Extract the [X, Y] coordinate from the center of the cell holding the provided text.  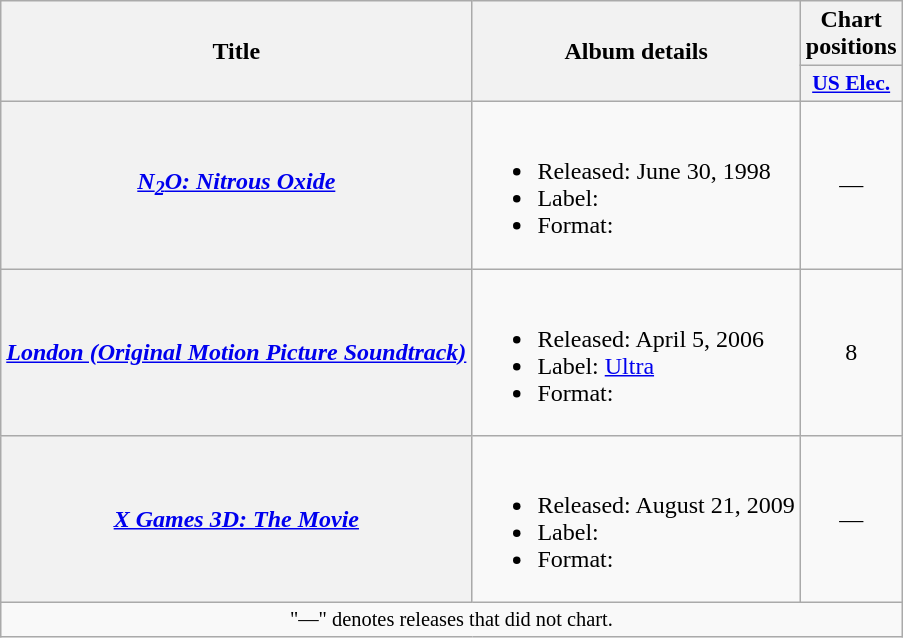
Released: June 30, 1998Label:Format: [636, 184]
8 [851, 352]
Album details [636, 52]
Released: August 21, 2009Label:Format: [636, 520]
Released: April 5, 2006Label: UltraFormat: [636, 352]
Title [236, 52]
N2O: Nitrous Oxide [236, 184]
Chart positions [851, 34]
London (Original Motion Picture Soundtrack) [236, 352]
X Games 3D: The Movie [236, 520]
"—" denotes releases that did not chart. [452, 620]
US Elec. [851, 84]
